Provide the [x, y] coordinate of the cell's center where the given text is located.  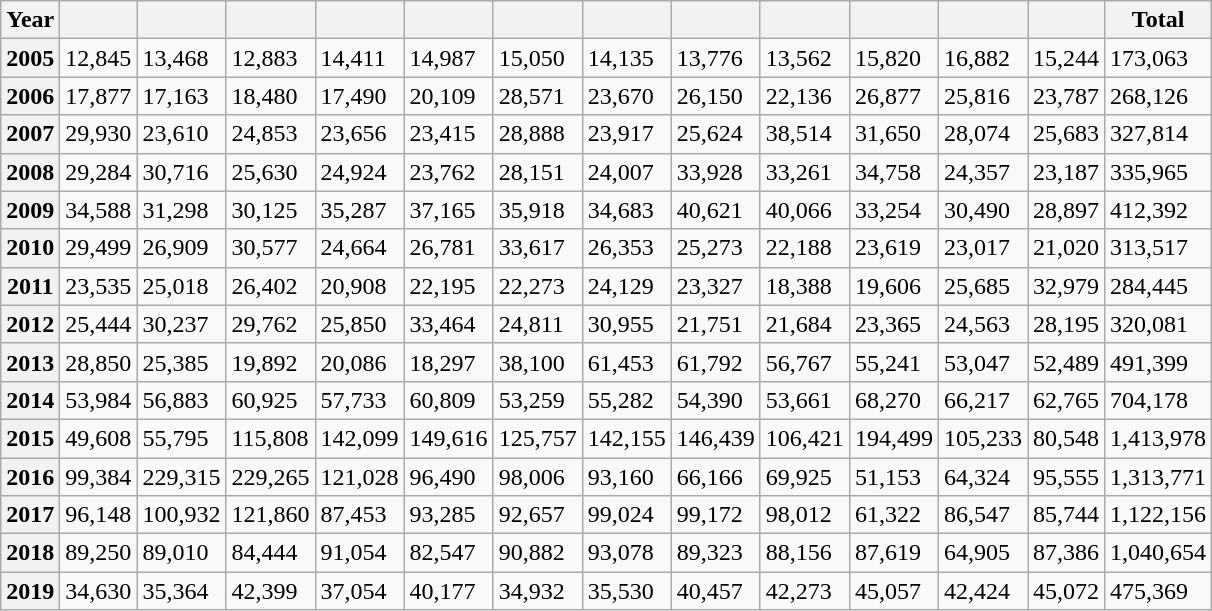
95,555 [1066, 477]
87,453 [360, 515]
24,129 [626, 286]
26,353 [626, 248]
21,684 [804, 324]
28,151 [538, 172]
33,617 [538, 248]
51,153 [894, 477]
2010 [30, 248]
33,261 [804, 172]
106,421 [804, 438]
84,444 [270, 553]
1,122,156 [1158, 515]
Year [30, 20]
34,588 [98, 210]
24,811 [538, 324]
2007 [30, 134]
30,955 [626, 324]
91,054 [360, 553]
13,468 [182, 58]
29,284 [98, 172]
25,624 [716, 134]
86,547 [982, 515]
15,820 [894, 58]
25,683 [1066, 134]
33,928 [716, 172]
40,457 [716, 591]
57,733 [360, 400]
31,650 [894, 134]
2009 [30, 210]
105,233 [982, 438]
53,661 [804, 400]
61,322 [894, 515]
2013 [30, 362]
38,514 [804, 134]
146,439 [716, 438]
37,054 [360, 591]
42,424 [982, 591]
53,047 [982, 362]
491,399 [1158, 362]
23,787 [1066, 96]
66,217 [982, 400]
90,882 [538, 553]
89,250 [98, 553]
23,610 [182, 134]
30,125 [270, 210]
24,853 [270, 134]
20,086 [360, 362]
30,716 [182, 172]
53,984 [98, 400]
98,006 [538, 477]
1,413,978 [1158, 438]
13,562 [804, 58]
327,814 [1158, 134]
Total [1158, 20]
33,254 [894, 210]
12,845 [98, 58]
18,297 [448, 362]
26,402 [270, 286]
23,656 [360, 134]
82,547 [448, 553]
16,882 [982, 58]
125,757 [538, 438]
23,187 [1066, 172]
115,808 [270, 438]
142,155 [626, 438]
40,066 [804, 210]
23,415 [448, 134]
12,883 [270, 58]
61,453 [626, 362]
32,979 [1066, 286]
23,365 [894, 324]
53,259 [538, 400]
24,924 [360, 172]
87,619 [894, 553]
2015 [30, 438]
26,781 [448, 248]
2008 [30, 172]
28,195 [1066, 324]
93,160 [626, 477]
29,499 [98, 248]
38,100 [538, 362]
1,040,654 [1158, 553]
20,109 [448, 96]
49,608 [98, 438]
42,273 [804, 591]
14,987 [448, 58]
88,156 [804, 553]
18,388 [804, 286]
80,548 [1066, 438]
30,237 [182, 324]
21,751 [716, 324]
34,758 [894, 172]
23,670 [626, 96]
25,273 [716, 248]
475,369 [1158, 591]
268,126 [1158, 96]
15,244 [1066, 58]
98,012 [804, 515]
56,767 [804, 362]
14,411 [360, 58]
412,392 [1158, 210]
173,063 [1158, 58]
34,932 [538, 591]
55,282 [626, 400]
31,298 [182, 210]
14,135 [626, 58]
35,918 [538, 210]
25,385 [182, 362]
15,050 [538, 58]
26,150 [716, 96]
229,315 [182, 477]
37,165 [448, 210]
2012 [30, 324]
13,776 [716, 58]
23,619 [894, 248]
96,148 [98, 515]
23,327 [716, 286]
121,860 [270, 515]
55,795 [182, 438]
20,908 [360, 286]
35,530 [626, 591]
89,010 [182, 553]
26,909 [182, 248]
1,313,771 [1158, 477]
18,480 [270, 96]
66,166 [716, 477]
60,925 [270, 400]
64,905 [982, 553]
25,685 [982, 286]
34,630 [98, 591]
35,287 [360, 210]
704,178 [1158, 400]
194,499 [894, 438]
34,683 [626, 210]
45,072 [1066, 591]
2011 [30, 286]
28,074 [982, 134]
89,323 [716, 553]
229,265 [270, 477]
24,357 [982, 172]
17,163 [182, 96]
68,270 [894, 400]
40,177 [448, 591]
26,877 [894, 96]
284,445 [1158, 286]
25,444 [98, 324]
93,078 [626, 553]
30,577 [270, 248]
320,081 [1158, 324]
23,017 [982, 248]
24,563 [982, 324]
25,850 [360, 324]
22,273 [538, 286]
2006 [30, 96]
2005 [30, 58]
30,490 [982, 210]
25,816 [982, 96]
2016 [30, 477]
35,364 [182, 591]
24,664 [360, 248]
22,136 [804, 96]
62,765 [1066, 400]
99,024 [626, 515]
40,621 [716, 210]
29,762 [270, 324]
61,792 [716, 362]
25,630 [270, 172]
96,490 [448, 477]
19,606 [894, 286]
149,616 [448, 438]
69,925 [804, 477]
28,850 [98, 362]
42,399 [270, 591]
22,188 [804, 248]
85,744 [1066, 515]
23,535 [98, 286]
2017 [30, 515]
313,517 [1158, 248]
23,762 [448, 172]
54,390 [716, 400]
21,020 [1066, 248]
24,007 [626, 172]
99,172 [716, 515]
56,883 [182, 400]
28,571 [538, 96]
87,386 [1066, 553]
22,195 [448, 286]
33,464 [448, 324]
29,930 [98, 134]
335,965 [1158, 172]
2019 [30, 591]
25,018 [182, 286]
28,897 [1066, 210]
2018 [30, 553]
45,057 [894, 591]
142,099 [360, 438]
17,877 [98, 96]
52,489 [1066, 362]
17,490 [360, 96]
19,892 [270, 362]
93,285 [448, 515]
121,028 [360, 477]
60,809 [448, 400]
100,932 [182, 515]
2014 [30, 400]
55,241 [894, 362]
23,917 [626, 134]
99,384 [98, 477]
28,888 [538, 134]
92,657 [538, 515]
64,324 [982, 477]
